Scan for the cell matching the given text and deliver its (x, y) coordinate at center. 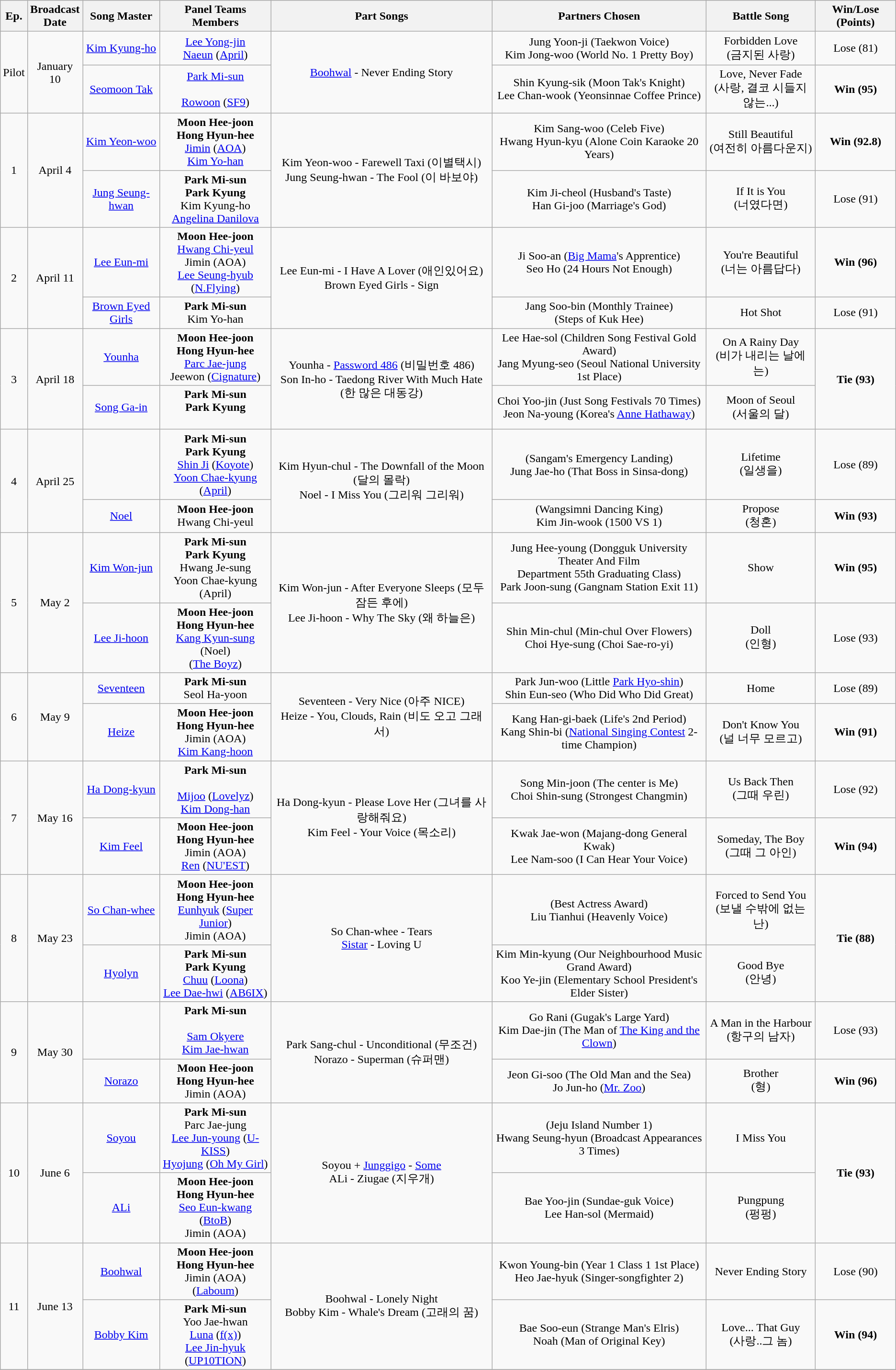
Park Mi-sunRowoon (SF9) (215, 89)
(Wangsimni Dancing King)Kim Jin-wook (1500 VS 1) (599, 516)
Park Mi-sunKim Yo-han (215, 313)
Jung Hee-young (Dongguk University Theater And FilmDepartment 55th Graduating Class)Park Joon-sung (Gangnam Station Exit 11) (599, 567)
Kim Min-kyung (Our Neighbourhood Music Grand Award)Koo Ye-jin (Elementary School President's Elder Sister) (599, 973)
Park Mi-sunSam OkyereKim Jae-hwan (215, 1030)
Brown Eyed Girls (122, 313)
Partners Chosen (599, 16)
Lifetime(일생을) (761, 464)
Park Mi-sunMijoo (Lovelyz)Kim Dong-han (215, 789)
June 13 (55, 1306)
So Chan-whee - TearsSistar - Loving U (381, 939)
Park Sang-chul - Unconditional (무조건)Norazo - Superman (슈퍼맨) (381, 1053)
Love... That Guy(사랑..그 놈) (761, 1335)
May 23 (55, 939)
Kwak Jae-won (Majang-dong General Kwak)Lee Nam-soo (I Can Hear Your Voice) (599, 847)
Moon Hee-joonHong Hyun-heeSeo Eun-kwang (BtoB)Jimin (AOA) (215, 1208)
7 (14, 818)
Soyou + Junggigo - SomeALi - Ziugae (지우개) (381, 1173)
Kwon Young-bin (Year 1 Class 1 1st Place)Heo Jae-hyuk (Singer-songfighter 2) (599, 1271)
Kim Sang-woo (Celeb Five)Hwang Hyun-kyu (Alone Coin Karaoke 20 Years) (599, 142)
Battle Song (761, 16)
A Man in the Harbour(항구의 남자) (761, 1030)
Jeon Gi-soo (The Old Man and the Sea)Jo Jun-ho (Mr. Zoo) (599, 1081)
Moon Hee-joonHong Hyun-heeJimin (AOA)Kim Yo-han (215, 142)
April 25 (55, 481)
Home (761, 689)
May 16 (55, 818)
(Sangam's Emergency Landing)Jung Jae-ho (That Boss in Sinsa-dong) (599, 464)
Lose (92) (856, 789)
Boohwal (122, 1271)
Jung Yoon-ji (Taekwon Voice)Kim Jong-woo (World No. 1 Pretty Boy) (599, 48)
Lee Yong-jinNaeun (April) (215, 48)
Moon Hee-joonHong Hyun-heeJimin (AOA)Ren (NU'EST) (215, 847)
Someday, The Boy(그때 그 아인) (761, 847)
Moon Hee-joonHong Hyun-heeParc Jae-jungJeewon (Cignature) (215, 357)
4 (14, 481)
Song Ga-in (122, 408)
Bae Soo-eun (Strange Man's Elris)Noah (Man of Original Key) (599, 1335)
Lose (81) (856, 48)
You're Beautiful(너는 아름답다) (761, 262)
11 (14, 1306)
Moon of Seoul(서울의 달) (761, 408)
Park Mi-sunPark Kyung (215, 408)
Song Min-joon (The center is Me)Choi Shin-sung (Strongest Changmin) (599, 789)
January 10 (55, 73)
Norazo (122, 1081)
Park Mi-sunSeol Ha-yoon (215, 689)
Moon Hee-joonHong Hyun-heeEunhyuk (Super Junior)Jimin (AOA) (215, 910)
Heize (122, 733)
Part Songs (381, 16)
Kim Yeon-woo - Farewell Taxi (이별택시)Jung Seung-hwan - The Fool (이 바보야) (381, 170)
Park Mi-sunPark KyungShin Ji (Koyote)Yoon Chae-kyung (April) (215, 464)
BroadcastDate (55, 16)
Moon Hee-joonHwang Chi-yeul (215, 516)
Panel Teams Members (215, 16)
8 (14, 939)
Shin Kyung-sik (Moon Tak's Knight)Lee Chan-wook (Yeonsinnae Coffee Prince) (599, 89)
Park Mi-sunYoo Jae-hwanLuna (f(x))Lee Jin-hyuk (UP10TION) (215, 1335)
Never Ending Story (761, 1271)
Lee Eun-mi (122, 262)
Hot Shot (761, 313)
May 30 (55, 1053)
Park Mi-sunParc Jae-jungLee Jun-young (U-KISS)Hyojung (Oh My Girl) (215, 1138)
Pungpung(펑펑) (761, 1208)
10 (14, 1173)
Forbidden Love(금지된 사랑) (761, 48)
Kim Hyun-chul - The Downfall of the Moon (달의 몰락)Noel - I Miss You (그리워 그리워) (381, 481)
Soyou (122, 1138)
Kim Won-jun - After Everyone Sleeps (모두 잠든 후에)Lee Ji-hoon - Why The Sky (왜 하늘은) (381, 602)
Younha (122, 357)
Ha Dong-kyun (122, 789)
Us Back Then(그때 우린) (761, 789)
Choi Yoo-jin (Just Song Festivals 70 Times)Jeon Na-young (Korea's Anne Hathaway) (599, 408)
2 (14, 278)
6 (14, 717)
If It is You(너였다면) (761, 199)
Park Mi-sunPark KyungHwang Je-sungYoon Chae-kyung (April) (215, 567)
Kim Yeon-woo (122, 142)
Don't Know You(널 너무 모르고) (761, 733)
Park Jun-woo (Little Park Hyo-shin)Shin Eun-seo (Who Did Who Did Great) (599, 689)
Kim Ji-cheol (Husband's Taste)Han Gi-joo (Marriage's God) (599, 199)
On A Rainy Day(비가 내리는 날에는) (761, 357)
Kim Won-jun (122, 567)
Bobby Kim (122, 1335)
9 (14, 1053)
Moon Hee-joonHong Hyun-heeJimin (AOA) (Laboum) (215, 1271)
Brother(형) (761, 1081)
Win/Lose (Points) (856, 16)
ALi (122, 1208)
Kim Kyung-ho (122, 48)
(Jeju Island Number 1)Hwang Seung-hyun (Broadcast Appearances 3 Times) (599, 1138)
Hyolyn (122, 973)
Tie (88) (856, 939)
Moon Hee-joonHong Hyun-heeKang Kyun-sung (Noel) (The Boyz) (215, 637)
Seventeen (122, 689)
Jang Soo-bin (Monthly Trainee) (Steps of Kuk Hee) (599, 313)
Younha - Password 486 (비밀번호 486)Son In-ho - Taedong River With Much Hate (한 많은 대동강) (381, 379)
May 2 (55, 602)
Moon Hee-joonHong Hyun-heeJimin (AOA) (215, 1081)
Boohwal - Never Ending Story (381, 73)
Lee Eun-mi - I Have A Lover (애인있어요)Brown Eyed Girls - Sign (381, 278)
Ha Dong-kyun - Please Love Her (그녀를 사랑해줘요)Kim Feel - Your Voice (목소리) (381, 818)
Seventeen - Very Nice (아주 NICE)Heize - You, Clouds, Rain (비도 오고 그래서) (381, 717)
April 18 (55, 379)
Ep. (14, 16)
Propose(청혼) (761, 516)
So Chan-whee (122, 910)
Win (92.8) (856, 142)
Lose (90) (856, 1271)
Show (761, 567)
Song Master (122, 16)
April 11 (55, 278)
Ji Soo-an (Big Mama's Apprentice)Seo Ho (24 Hours Not Enough) (599, 262)
Lee Ji-hoon (122, 637)
Lee Hae-sol (Children Song Festival Gold Award)Jang Myung-seo (Seoul National University 1st Place) (599, 357)
Noel (122, 516)
Park Mi-sunPark KyungKim Kyung-hoAngelina Danilova (215, 199)
Kang Han-gi-baek (Life's 2nd Period)Kang Shin-bi (National Singing Contest 2-time Champion) (599, 733)
Doll(인형) (761, 637)
Forced to Send You(보낼 수밖에 없는 난) (761, 910)
Still Beautiful(여전히 아름다운지) (761, 142)
(Best Actress Award)Liu Tianhui (Heavenly Voice) (599, 910)
Pilot (14, 73)
Moon Hee-joonHong Hyun-heeJimin (AOA)Kim Kang-hoon (215, 733)
3 (14, 379)
Bae Yoo-jin (Sundae-guk Voice)Lee Han-sol (Mermaid) (599, 1208)
Park Mi-sunPark KyungChuu (Loona)Lee Dae-hwi (AB6IX) (215, 973)
Jung Seung-hwan (122, 199)
Shin Min-chul (Min-chul Over Flowers)Choi Hye-sung (Choi Sae-ro-yi) (599, 637)
Kim Feel (122, 847)
Love, Never Fade(사랑, 결코 시들지 않는...) (761, 89)
1 (14, 170)
June 6 (55, 1173)
5 (14, 602)
Moon Hee-joonHwang Chi-yeulJimin (AOA)Lee Seung-hyub (N.Flying) (215, 262)
Go Rani (Gugak's Large Yard)Kim Dae-jin (The Man of The King and the Clown) (599, 1030)
Boohwal - Lonely NightBobby Kim - Whale's Dream (고래의 꿈) (381, 1306)
Win (91) (856, 733)
I Miss You (761, 1138)
Win (93) (856, 516)
May 9 (55, 717)
April 4 (55, 170)
Seomoon Tak (122, 89)
Good Bye(안녕) (761, 973)
